Scan for the cell matching the given text and deliver its [X, Y] coordinate at center. 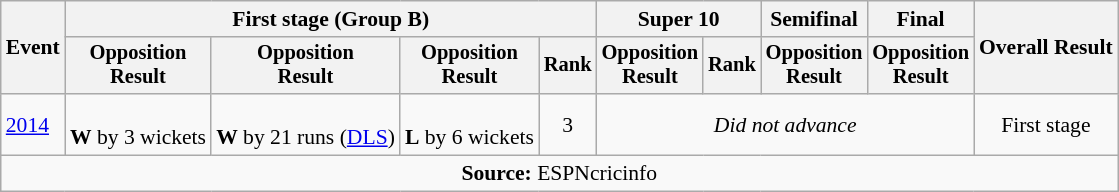
Overall Result [1046, 48]
Super 10 [679, 19]
Did not advance [786, 124]
2014 [33, 124]
Event [33, 48]
First stage (Group B) [331, 19]
Semifinal [814, 19]
3 [568, 124]
L by 6 wickets [470, 124]
W by 3 wickets [138, 124]
Source: ESPNcricinfo [560, 174]
First stage [1046, 124]
W by 21 runs (DLS) [306, 124]
Final [920, 19]
